Pinpoint the cell where the given text exists, returning its (X, Y) midpoint coordinate. 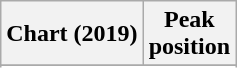
Chart (2019) (72, 34)
Peak position (189, 34)
